Determine the (x, y) coordinate at the center of the cell enclosing the given text.  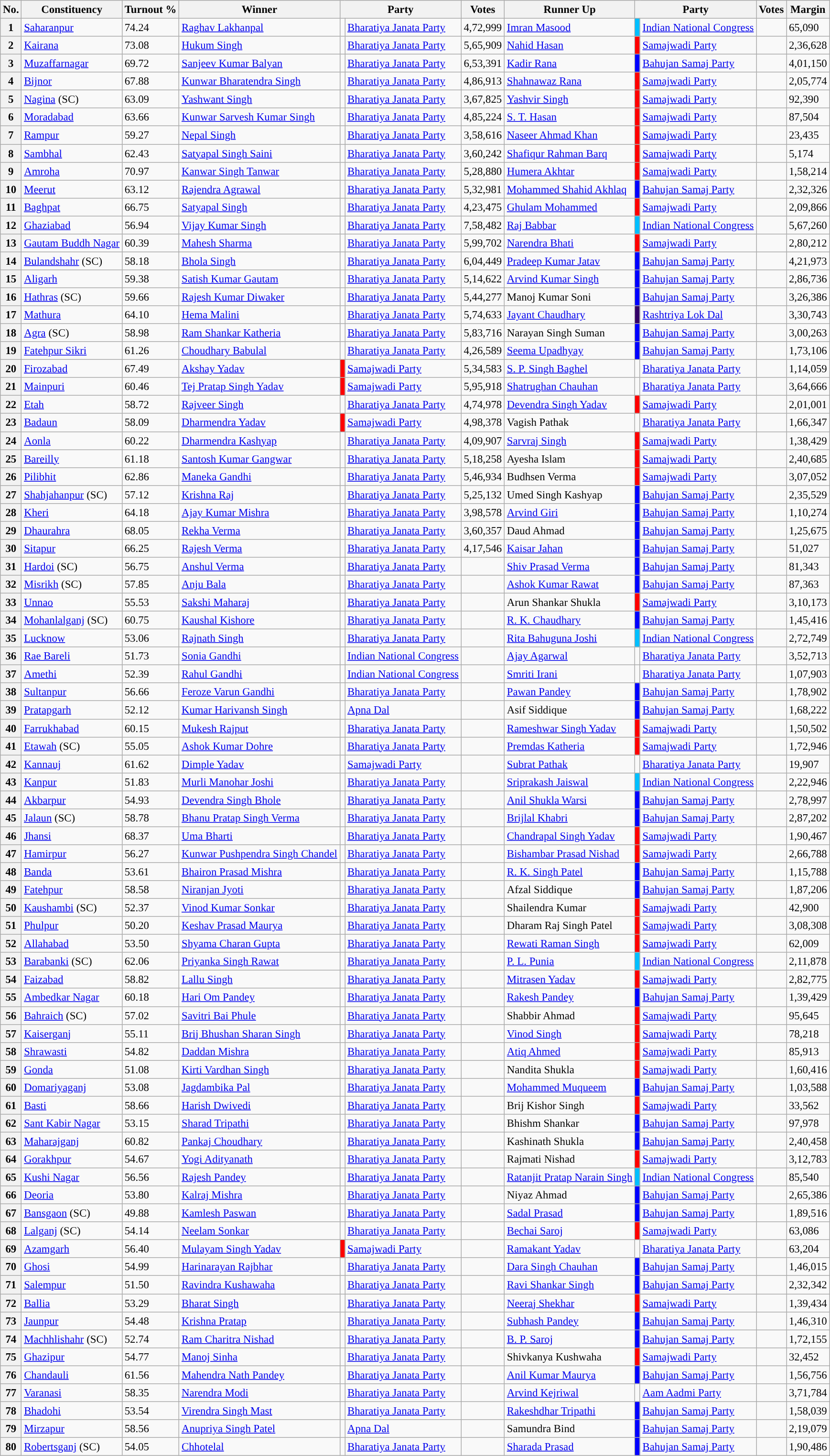
No. (11, 10)
Umed Singh Kashyap (570, 495)
P. L. Punia (570, 961)
85,913 (808, 1051)
Sakshi Maharaj (259, 603)
53 (11, 961)
R. K. Chaudhary (570, 620)
Ghazipur (72, 1357)
48 (11, 872)
3 (11, 64)
10 (11, 189)
51.08 (150, 1069)
Mulayam Singh Yadav (259, 1249)
Jalaun (SC) (72, 818)
Shahnawaz Rana (570, 81)
Robertsganj (SC) (72, 1446)
60.39 (150, 243)
Amethi (72, 674)
Hardoi (SC) (72, 566)
1,39,434 (808, 1303)
74.24 (150, 28)
Bhola Singh (259, 261)
65 (11, 1177)
Muzaffarnagar (72, 64)
4,98,378 (483, 423)
Gonda (72, 1069)
Rajnath Singh (259, 638)
60.18 (150, 998)
85,540 (808, 1177)
68.37 (150, 836)
Anil Shukla Warsi (570, 800)
5,99,702 (483, 243)
87,504 (808, 117)
1,58,039 (808, 1411)
Dimple Yadav (259, 764)
Ram Charitra Nishad (259, 1339)
65,090 (808, 28)
Imran Masood (570, 28)
2,32,342 (808, 1285)
60.22 (150, 441)
Fatehpur (72, 890)
Harinarayan Rajbhar (259, 1267)
5,74,633 (483, 315)
23,435 (808, 135)
56.40 (150, 1249)
Premdas Katheria (570, 746)
75 (11, 1357)
95,645 (808, 1015)
Anju Bala (259, 584)
3,98,578 (483, 513)
Basti (72, 1105)
58 (11, 1051)
Ram Shankar Katheria (259, 333)
3,30,743 (808, 315)
17 (11, 315)
Ghulam Mohammed (570, 207)
57.02 (150, 1015)
Afzal Siddique (570, 890)
19 (11, 351)
53.54 (150, 1411)
42,900 (808, 908)
69 (11, 1249)
52.12 (150, 710)
2,80,212 (808, 243)
2,72,749 (808, 638)
Bareilly (72, 459)
Niyaz Ahmad (570, 1195)
54.14 (150, 1231)
2,65,386 (808, 1195)
Chandrapal Singh Yadav (570, 836)
Firozabad (72, 369)
54.05 (150, 1446)
Sharad Tripathi (259, 1123)
5 (11, 99)
Raj Babbar (570, 225)
Daddan Mishra (259, 1051)
Bishambar Prasad Nishad (570, 854)
Nagina (SC) (72, 99)
30 (11, 549)
Rewati Raman Singh (570, 944)
1,66,347 (808, 423)
5,65,909 (483, 45)
Devendra Singh Yadav (570, 405)
Ravi Shankar Singh (570, 1285)
Rashtriya Lok Dal (698, 315)
5,32,981 (483, 189)
2,36,628 (808, 45)
Shatrughan Chauhan (570, 387)
Mahesh Sharma (259, 243)
Bijnor (72, 81)
21 (11, 387)
Turnout % (150, 10)
Devendra Singh Bhole (259, 800)
Maneka Gandhi (259, 476)
38 (11, 692)
Nandita Shukla (570, 1069)
78,218 (808, 1034)
Gorakhpur (72, 1159)
Arvind Kumar Singh (570, 279)
59.27 (150, 135)
66 (11, 1195)
3,00,263 (808, 333)
Shrawasti (72, 1051)
2,01,001 (808, 405)
Gautam Buddh Nagar (72, 243)
Nahid Hasan (570, 45)
Kirti Vardhan Singh (259, 1069)
4 (11, 81)
Mahendra Nath Pandey (259, 1375)
5,34,583 (483, 369)
56.75 (150, 566)
3,52,713 (808, 656)
45 (11, 818)
58.72 (150, 405)
Bhadohi (72, 1411)
58.78 (150, 818)
Krishna Raj (259, 495)
Sharada Prasad (570, 1446)
Neelam Sonkar (259, 1231)
Anshul Verma (259, 566)
58.82 (150, 980)
Etawah (SC) (72, 746)
74 (11, 1339)
Rahul Gandhi (259, 674)
Rameshwar Singh Yadav (570, 728)
Brijlal Khabri (570, 818)
64.10 (150, 315)
Kushi Nagar (72, 1177)
6,53,391 (483, 64)
Harish Dwivedi (259, 1105)
2,35,529 (808, 495)
67 (11, 1213)
Kashinath Shukla (570, 1141)
62,009 (808, 944)
31 (11, 566)
27 (11, 495)
1 (11, 28)
5,28,880 (483, 171)
97,978 (808, 1123)
Machhlishahr (SC) (72, 1339)
Kalraj Mishra (259, 1195)
41 (11, 746)
3,64,666 (808, 387)
1,60,416 (808, 1069)
Sriprakash Jaiswal (570, 782)
53.06 (150, 638)
55.05 (150, 746)
Mohammed Shahid Akhlaq (570, 189)
2,11,878 (808, 961)
1,90,486 (808, 1446)
6,04,449 (483, 261)
87,363 (808, 584)
5,46,934 (483, 476)
1,15,788 (808, 872)
54.48 (150, 1321)
3,07,052 (808, 476)
Aonla (72, 441)
Kaushal Kishore (259, 620)
1,78,902 (808, 692)
2,87,202 (808, 818)
53.61 (150, 872)
1,14,059 (808, 369)
Farrukhabad (72, 728)
S. P. Singh Baghel (570, 369)
1,39,429 (808, 998)
1,03,588 (808, 1088)
Subhash Pandey (570, 1321)
5,83,716 (483, 333)
37 (11, 674)
Krishna Pratap (259, 1321)
Aligarh (72, 279)
Sitapur (72, 549)
4,23,475 (483, 207)
Brij Kishor Singh (570, 1105)
53.50 (150, 944)
56.94 (150, 225)
49.88 (150, 1213)
5,25,132 (483, 495)
7,58,482 (483, 225)
70 (11, 1267)
Arvind Giri (570, 513)
Satyapal Singh Saini (259, 153)
18 (11, 333)
1,72,946 (808, 746)
4,86,913 (483, 81)
68 (11, 1231)
33,562 (808, 1105)
32,452 (808, 1357)
Shailendra Kumar (570, 908)
Etah (72, 405)
Murli Manohar Joshi (259, 782)
Rakesh Pandey (570, 998)
3,67,825 (483, 99)
72 (11, 1303)
Subrat Pathak (570, 764)
4,09,907 (483, 441)
5,67,260 (808, 225)
Jayant Chaudhary (570, 315)
54 (11, 980)
Mohanlalganj (SC) (72, 620)
Kunwar Pushpendra Singh Chandel (259, 854)
Lallu Singh (259, 980)
1,46,310 (808, 1321)
4,74,978 (483, 405)
50.20 (150, 926)
Ghosi (72, 1267)
Humera Akhtar (570, 171)
58.35 (150, 1393)
Faizabad (72, 980)
61 (11, 1105)
Kadir Rana (570, 64)
63,204 (808, 1249)
3,08,308 (808, 926)
56.56 (150, 1177)
Sonia Gandhi (259, 656)
Vinod Kumar Sonkar (259, 908)
3,10,173 (808, 603)
56.66 (150, 692)
57 (11, 1034)
53.80 (150, 1195)
Arun Shankar Shukla (570, 603)
B. P. Saroj (570, 1339)
Pawan Pandey (570, 692)
2,66,788 (808, 854)
59.38 (150, 279)
51.83 (150, 782)
Rajesh Verma (259, 549)
50 (11, 908)
Banda (72, 872)
Bansgaon (SC) (72, 1213)
1,46,015 (808, 1267)
1,07,903 (808, 674)
Azamgarh (72, 1249)
35 (11, 638)
60.82 (150, 1141)
Sant Kabir Nagar (72, 1123)
81,343 (808, 566)
Agra (SC) (72, 333)
Mathura (72, 315)
9 (11, 171)
Ravindra Kushawaha (259, 1285)
Mohammed Muqueem (570, 1088)
49 (11, 890)
66.75 (150, 207)
Unnao (72, 603)
Sanjeev Kumar Balyan (259, 64)
46 (11, 836)
Meerut (72, 189)
2,82,775 (808, 980)
51.73 (150, 656)
Kheri (72, 513)
Chhotelal (259, 1446)
42 (11, 764)
Seema Upadhyay (570, 351)
54.93 (150, 800)
77 (11, 1393)
1,38,429 (808, 441)
69.72 (150, 64)
Bechai Saroj (570, 1231)
53.29 (150, 1303)
54.67 (150, 1159)
Ratanjit Pratap Narain Singh (570, 1177)
Atiq Ahmed (570, 1051)
Sambhal (72, 153)
Chandauli (72, 1375)
34 (11, 620)
Kanpur (72, 782)
56.27 (150, 854)
80 (11, 1446)
14 (11, 261)
60.46 (150, 387)
Hukum Singh (259, 45)
76 (11, 1375)
62.43 (150, 153)
1,87,206 (808, 890)
4,01,150 (808, 64)
Nepal Singh (259, 135)
Ayesha Islam (570, 459)
Pankaj Choudhary (259, 1141)
4,85,224 (483, 117)
Pratapgarh (72, 710)
19,907 (808, 764)
Akshay Yadav (259, 369)
Hamirpur (72, 854)
73 (11, 1321)
Vagish Pathak (570, 423)
61.26 (150, 351)
Jaunpur (72, 1321)
Shiv Prasad Verma (570, 566)
63.66 (150, 117)
Maharajganj (72, 1141)
63,086 (808, 1231)
5,44,277 (483, 297)
54.82 (150, 1051)
Rae Bareli (72, 656)
R. K. Singh Patel (570, 872)
Bhanu Pratap Singh Verma (259, 818)
63 (11, 1141)
61.62 (150, 764)
Kumar Harivansh Singh (259, 710)
52.74 (150, 1339)
44 (11, 800)
Mirzapur (72, 1429)
Bahraich (SC) (72, 1015)
12 (11, 225)
Ghaziabad (72, 225)
Anupriya Singh Patel (259, 1429)
Ajay Kumar Mishra (259, 513)
1,73,106 (808, 351)
63.09 (150, 99)
Akbarpur (72, 800)
58.18 (150, 261)
3,26,386 (808, 297)
Budhsen Verma (570, 476)
1,90,467 (808, 836)
20 (11, 369)
16 (11, 297)
59 (11, 1069)
Rampur (72, 135)
S. T. Hasan (570, 117)
Niranjan Jyoti (259, 890)
3,12,783 (808, 1159)
Uma Bharti (259, 836)
8 (11, 153)
54.77 (150, 1357)
Dhaurahra (72, 530)
73.08 (150, 45)
Virendra Singh Mast (259, 1411)
2,05,774 (808, 81)
2,78,997 (808, 800)
39 (11, 710)
56 (11, 1015)
29 (11, 530)
Kunwar Sarvesh Kumar Singh (259, 117)
2,40,685 (808, 459)
Rajveer Singh (259, 405)
43 (11, 782)
4,72,999 (483, 28)
Dharmendra Yadav (259, 423)
Varanasi (72, 1393)
Shahjahanpur (SC) (72, 495)
3,60,242 (483, 153)
66.25 (150, 549)
Kamlesh Paswan (259, 1213)
55 (11, 998)
51,027 (808, 549)
5,18,258 (483, 459)
1,68,222 (808, 710)
Runner Up (570, 10)
Ajay Agarwal (570, 656)
1,72,155 (808, 1339)
Bhairon Prasad Mishra (259, 872)
36 (11, 656)
Misrikh (SC) (72, 584)
4,26,589 (483, 351)
Dharam Raj Singh Patel (570, 926)
Rajendra Agrawal (259, 189)
Satish Kumar Gautam (259, 279)
78 (11, 1411)
25 (11, 459)
Shyama Charan Gupta (259, 944)
Sarvraj Singh (570, 441)
Shabbir Ahmad (570, 1015)
Mitrasen Yadav (570, 980)
23 (11, 423)
59.66 (150, 297)
Hari Om Pandey (259, 998)
Rita Bahuguna Joshi (570, 638)
Sadal Prasad (570, 1213)
Pradeep Kumar Jatav (570, 261)
28 (11, 513)
Shafiqur Rahman Barq (570, 153)
Mainpuri (72, 387)
Badaun (72, 423)
58.66 (150, 1105)
1,25,675 (808, 530)
Kaushambi (SC) (72, 908)
Deoria (72, 1195)
Jagdambika Pal (259, 1088)
79 (11, 1429)
63.12 (150, 189)
Choudhary Babulal (259, 351)
53.15 (150, 1123)
68.05 (150, 530)
64.18 (150, 513)
2,19,079 (808, 1429)
Margin (808, 10)
67.88 (150, 81)
1,56,756 (808, 1375)
Bharat Singh (259, 1303)
Keshav Prasad Maurya (259, 926)
7 (11, 135)
1,50,502 (808, 728)
22 (11, 405)
Narayan Singh Suman (570, 333)
71 (11, 1285)
Allahabad (72, 944)
Kairana (72, 45)
1,10,274 (808, 513)
13 (11, 243)
Rajmati Nishad (570, 1159)
Baghpat (72, 207)
Naseer Ahmad Khan (570, 135)
Amroha (72, 171)
Kunwar Bharatendra Singh (259, 81)
58.09 (150, 423)
47 (11, 854)
53.08 (150, 1088)
2,86,736 (808, 279)
Domariyaganj (72, 1088)
Yogi Adityanath (259, 1159)
Anil Kumar Maurya (570, 1375)
Rajesh Kumar Diwaker (259, 297)
6 (11, 117)
57.85 (150, 584)
33 (11, 603)
62.06 (150, 961)
Narendra Bhati (570, 243)
Hema Malini (259, 315)
60 (11, 1088)
Neeraj Shekhar (570, 1303)
Dharmendra Kashyap (259, 441)
Vinod Singh (570, 1034)
2 (11, 45)
52.37 (150, 908)
Asif Siddique (570, 710)
64 (11, 1159)
Daud Ahmad (570, 530)
Bhishm Shankar (570, 1123)
Dara Singh Chauhan (570, 1267)
Vijay Kumar Singh (259, 225)
51.50 (150, 1285)
Raghav Lakhanpal (259, 28)
57.12 (150, 495)
Kannauj (72, 764)
Feroze Varun Gandhi (259, 692)
Manoj Kumar Soni (570, 297)
Aam Aadmi Party (698, 1393)
Bulandshahr (SC) (72, 261)
Rakeshdhar Tripathi (570, 1411)
61.56 (150, 1375)
52.39 (150, 674)
5,14,622 (483, 279)
Ashok Kumar Rawat (570, 584)
4,17,546 (483, 549)
51 (11, 926)
2,22,946 (808, 782)
62.86 (150, 476)
Kanwar Singh Tanwar (259, 171)
Priyanka Singh Rawat (259, 961)
Yashvir Singh (570, 99)
3,58,616 (483, 135)
Fatehpur Sikri (72, 351)
70.97 (150, 171)
Jhansi (72, 836)
58.98 (150, 333)
Tej Pratap Singh Yadav (259, 387)
5,174 (808, 153)
Barabanki (SC) (72, 961)
2,32,326 (808, 189)
1,89,516 (808, 1213)
11 (11, 207)
Mukesh Rajput (259, 728)
Santosh Kumar Gangwar (259, 459)
92,390 (808, 99)
Kaisar Jahan (570, 549)
Ambedkar Nagar (72, 998)
52 (11, 944)
40 (11, 728)
Ashok Kumar Dohre (259, 746)
60.75 (150, 620)
Lucknow (72, 638)
54.99 (150, 1267)
1,45,416 (808, 620)
61.18 (150, 459)
5,95,918 (483, 387)
62 (11, 1123)
15 (11, 279)
55.53 (150, 603)
4,21,973 (808, 261)
Yashwant Singh (259, 99)
Smriti Irani (570, 674)
Savitri Bai Phule (259, 1015)
Constituency (72, 10)
3,60,357 (483, 530)
Kaiserganj (72, 1034)
Rajesh Pandey (259, 1177)
2,40,458 (808, 1141)
Hathras (SC) (72, 297)
Samundra Bind (570, 1429)
Ballia (72, 1303)
2,09,866 (808, 207)
55.11 (150, 1034)
24 (11, 441)
Shivkanya Kushwaha (570, 1357)
26 (11, 476)
Rekha Verma (259, 530)
Arvind Kejriwal (570, 1393)
Narendra Modi (259, 1393)
60.15 (150, 728)
58.56 (150, 1429)
Pilibhit (72, 476)
Lalganj (SC) (72, 1231)
Moradabad (72, 117)
Brij Bhushan Sharan Singh (259, 1034)
Sultanpur (72, 692)
Ramakant Yadav (570, 1249)
Satyapal Singh (259, 207)
Manoj Sinha (259, 1357)
3,71,784 (808, 1393)
32 (11, 584)
Winner (259, 10)
Salempur (72, 1285)
67.49 (150, 369)
58.58 (150, 890)
1,58,214 (808, 171)
Saharanpur (72, 28)
Phulpur (72, 926)
